Detect which cell encompasses the target text, then output its [X, Y] center coordinate. 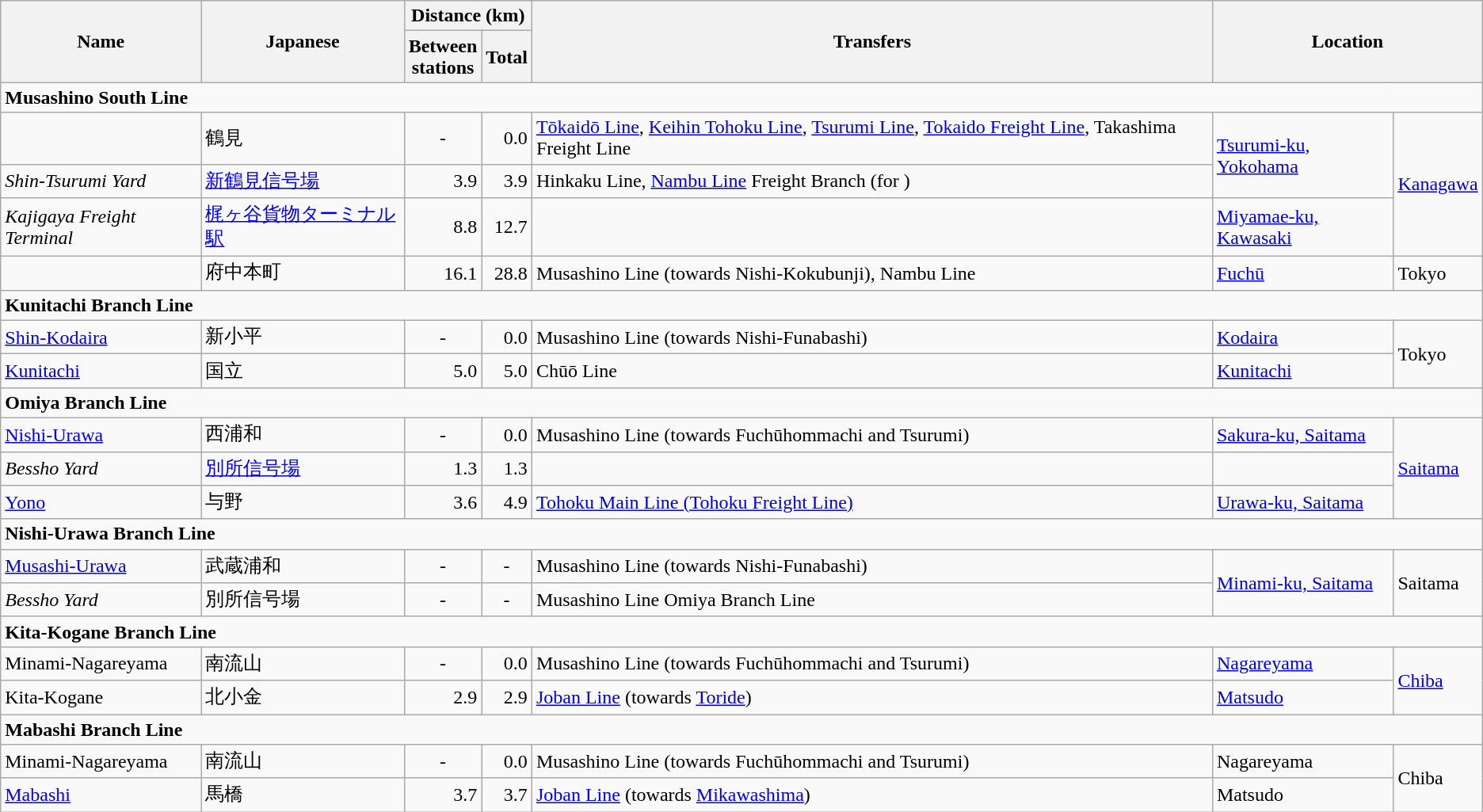
16.1 [443, 274]
Chūō Line [871, 371]
Mabashi [101, 795]
28.8 [507, 274]
Tohoku Main Line (Tohoku Freight Line) [871, 502]
Musashi-Urawa [101, 566]
北小金 [303, 697]
Betweenstations [443, 57]
Joban Line (towards Mikawashima) [871, 795]
Shin-Kodaira [101, 337]
Fuchū [1302, 274]
Japanese [303, 41]
Mabashi Branch Line [741, 730]
Urawa-ku, Saitama [1302, 502]
新鶴見信号場 [303, 181]
Omiya Branch Line [741, 402]
Distance (km) [467, 16]
3.6 [443, 502]
Location [1347, 41]
Hinkaku Line, Nambu Line Freight Branch (for ) [871, 181]
Kita-Kogane [101, 697]
Yono [101, 502]
Kanagawa [1438, 185]
Kodaira [1302, 337]
Miyamae-ku, Kawasaki [1302, 227]
Nishi-Urawa Branch Line [741, 534]
鶴見 [303, 138]
Total [507, 57]
4.9 [507, 502]
与野 [303, 502]
梶ヶ谷貨物ターミナル駅 [303, 227]
武蔵浦和 [303, 566]
西浦和 [303, 434]
Musashino South Line [741, 97]
Shin-Tsurumi Yard [101, 181]
12.7 [507, 227]
新小平 [303, 337]
Name [101, 41]
Kunitachi Branch Line [741, 305]
Minami-ku, Saitama [1302, 583]
府中本町 [303, 274]
馬橋 [303, 795]
Musashino Line (towards Nishi-Kokubunji), Nambu Line [871, 274]
Kita-Kogane Branch Line [741, 631]
Sakura-ku, Saitama [1302, 434]
Musashino Line Omiya Branch Line [871, 600]
Transfers [871, 41]
Tōkaidō Line, Keihin Tohoku Line, Tsurumi Line, Tokaido Freight Line, Takashima Freight Line [871, 138]
Kajigaya Freight Terminal [101, 227]
8.8 [443, 227]
国立 [303, 371]
Joban Line (towards Toride) [871, 697]
Tsurumi-ku, Yokohama [1302, 155]
Nishi-Urawa [101, 434]
